Pinpoint the cell where the given text exists, returning its [X, Y] midpoint coordinate. 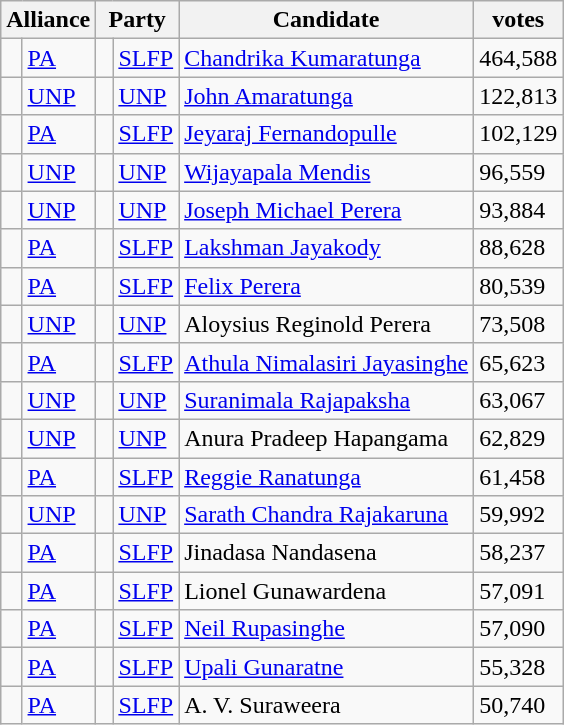
Jinadasa Nandasena [326, 553]
88,628 [518, 248]
65,623 [518, 362]
93,884 [518, 210]
Reggie Ranatunga [326, 477]
80,539 [518, 286]
Felix Perera [326, 286]
Alliance [48, 20]
Anura Pradeep Hapangama [326, 438]
votes [518, 20]
61,458 [518, 477]
50,740 [518, 705]
464,588 [518, 58]
Aloysius Reginold Perera [326, 324]
Sarath Chandra Rajakaruna [326, 515]
59,992 [518, 515]
Chandrika Kumaratunga [326, 58]
73,508 [518, 324]
Party [138, 20]
57,091 [518, 591]
Suranimala Rajapaksha [326, 400]
58,237 [518, 553]
Athula Nimalasiri Jayasinghe [326, 362]
Neil Rupasinghe [326, 629]
102,129 [518, 134]
Wijayapala Mendis [326, 172]
Joseph Michael Perera [326, 210]
63,067 [518, 400]
122,813 [518, 96]
Jeyaraj Fernandopulle [326, 134]
Candidate [326, 20]
John Amaratunga [326, 96]
A. V. Suraweera [326, 705]
Upali Gunaratne [326, 667]
Lionel Gunawardena [326, 591]
96,559 [518, 172]
57,090 [518, 629]
62,829 [518, 438]
55,328 [518, 667]
Lakshman Jayakody [326, 248]
